Identify which cell holds the provided text, then report its (X, Y) central coordinate. 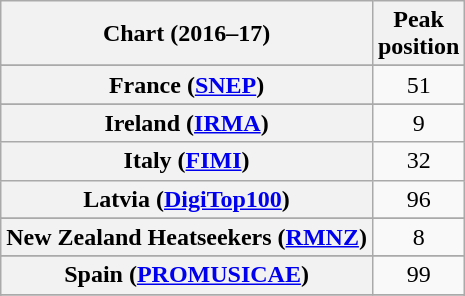
Ireland (IRMA) (187, 123)
51 (418, 85)
99 (418, 275)
32 (418, 161)
Spain (PROMUSICAE) (187, 275)
Peakposition (418, 34)
France (SNEP) (187, 85)
New Zealand Heatseekers (RMNZ) (187, 237)
8 (418, 237)
Latvia (DigiTop100) (187, 199)
Italy (FIMI) (187, 161)
96 (418, 199)
Chart (2016–17) (187, 34)
9 (418, 123)
